Scan for the cell matching the given text and deliver its [X, Y] coordinate at center. 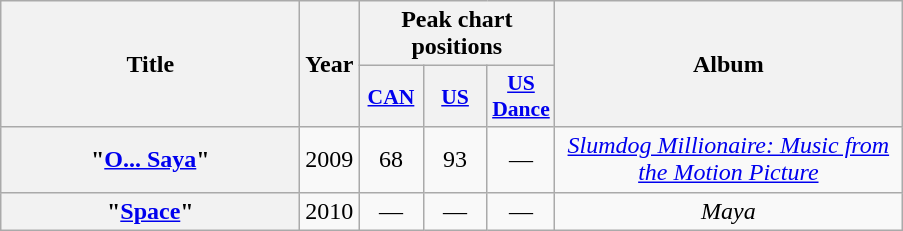
Album [728, 64]
Title [150, 64]
Maya [728, 211]
"O... Saya" [150, 160]
US [455, 96]
Year [330, 64]
"Space" [150, 211]
USDance [521, 96]
68 [391, 160]
Slumdog Millionaire: Music from the Motion Picture [728, 160]
Peak chart positions [457, 34]
2009 [330, 160]
2010 [330, 211]
CAN [391, 96]
93 [455, 160]
